Provide the (x, y) coordinate of the cell's center where the given text is located.  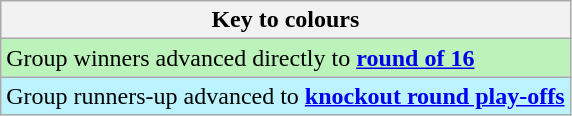
Group winners advanced directly to round of 16 (286, 58)
Key to colours (286, 20)
Group runners-up advanced to knockout round play-offs (286, 96)
